Scan for the cell matching the given text and deliver its (x, y) coordinate at center. 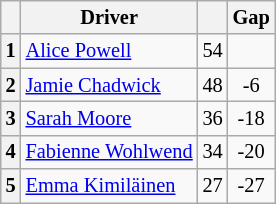
Fabienne Wohlwend (110, 152)
54 (213, 51)
34 (213, 152)
Driver (110, 17)
Sarah Moore (110, 118)
5 (11, 186)
-6 (252, 85)
3 (11, 118)
4 (11, 152)
Jamie Chadwick (110, 85)
2 (11, 85)
Emma Kimiläinen (110, 186)
Alice Powell (110, 51)
48 (213, 85)
27 (213, 186)
-27 (252, 186)
-20 (252, 152)
1 (11, 51)
Gap (252, 17)
36 (213, 118)
-18 (252, 118)
